Provide the [X, Y] coordinate of the cell's center where the given text is located.  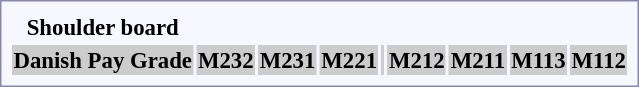
Shoulder board [102, 27]
Danish Pay Grade [102, 60]
M231 [288, 60]
M232 [226, 60]
M113 [538, 60]
M221 [350, 60]
M212 [418, 60]
M211 [478, 60]
M112 [598, 60]
